Pinpoint the cell where the given text exists, returning its [X, Y] midpoint coordinate. 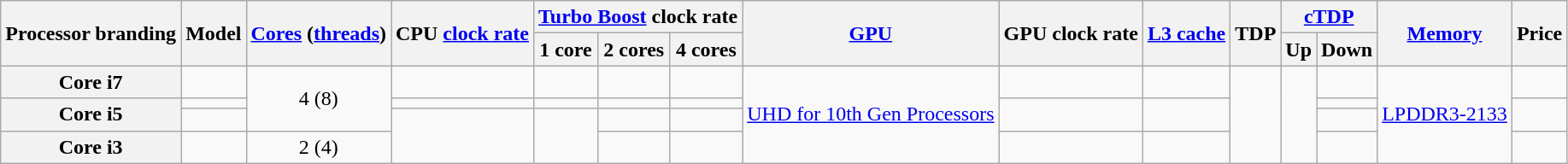
cTDP [1330, 17]
UHD for 10th Gen Processors [871, 114]
2 cores [634, 50]
Cores (threads) [319, 33]
2 (4) [319, 147]
LPDDR3-2133 [1445, 114]
CPU clock rate [463, 33]
Down [1347, 50]
GPU clock rate [1071, 33]
Up [1299, 50]
4 cores [706, 50]
Core i3 [91, 147]
L3 cache [1186, 33]
GPU [871, 33]
1 core [566, 50]
Processor branding [91, 33]
Model [214, 33]
4 (8) [319, 98]
TDP [1256, 33]
Price [1539, 33]
Turbo Boost clock rate [638, 17]
Memory [1445, 33]
Core i5 [91, 114]
Core i7 [91, 82]
